Detect which cell encompasses the target text, then output its (x, y) center coordinate. 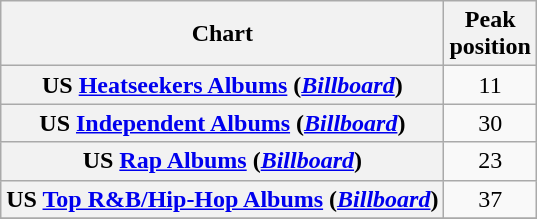
30 (490, 123)
37 (490, 199)
11 (490, 85)
Chart (222, 34)
US Heatseekers Albums (Billboard) (222, 85)
US Top R&B/Hip-Hop Albums (Billboard) (222, 199)
Peakposition (490, 34)
US Independent Albums (Billboard) (222, 123)
US Rap Albums (Billboard) (222, 161)
23 (490, 161)
